Output the [x, y] coordinate of the center of the cell containing the given text.  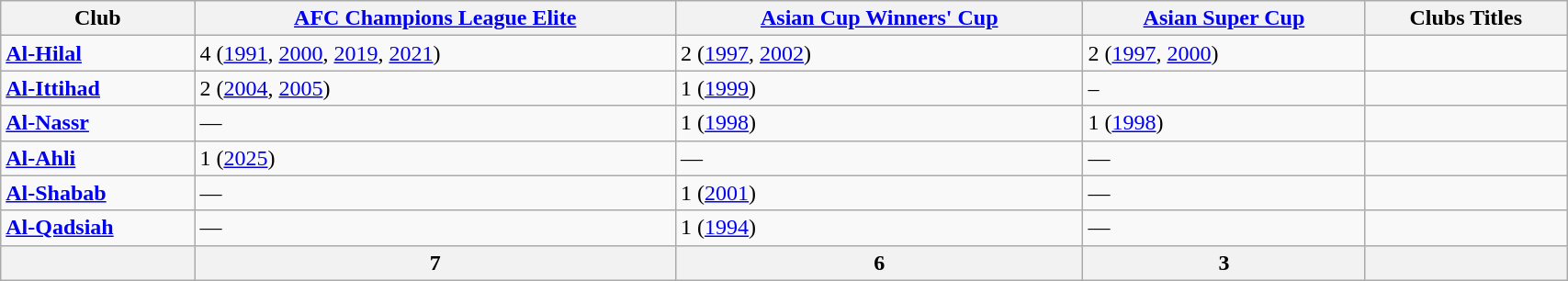
Clubs Titles [1466, 18]
AFC Champions League Elite [435, 18]
4 (1991, 2000, 2019, 2021) [435, 53]
Al-Qadsiah [97, 228]
Al-Ittihad [97, 88]
1 (1999) [880, 88]
– [1224, 88]
Club [97, 18]
Asian Cup Winners' Cup [880, 18]
3 [1224, 263]
7 [435, 263]
2 (2004, 2005) [435, 88]
Asian Super Cup [1224, 18]
1 (1994) [880, 228]
Al-Hilal [97, 53]
2 (1997, 2000) [1224, 53]
Al-Ahli [97, 158]
2 (1997, 2002) [880, 53]
Al-Nassr [97, 123]
1 (2025) [435, 158]
6 [880, 263]
Al-Shabab [97, 193]
1 (2001) [880, 193]
